Determine the [X, Y] coordinate at the center of the cell enclosing the given text.  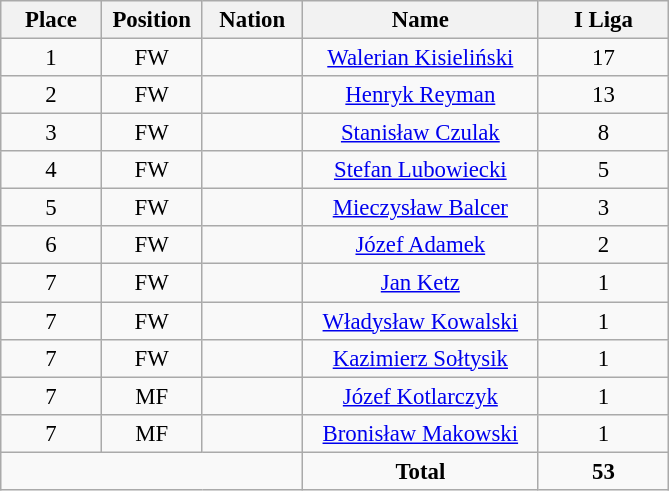
I Liga [604, 20]
Total [421, 471]
Position [152, 20]
Jan Ketz [421, 283]
Mieczysław Balcer [421, 208]
Place [52, 20]
Bronisław Makowski [421, 433]
8 [604, 133]
4 [52, 170]
17 [604, 58]
Name [421, 20]
Józef Kotlarczyk [421, 396]
Józef Adamek [421, 245]
Nation [252, 20]
Stanisław Czulak [421, 133]
6 [52, 245]
13 [604, 95]
53 [604, 471]
Stefan Lubowiecki [421, 170]
Władysław Kowalski [421, 321]
Henryk Reyman [421, 95]
Walerian Kisieliński [421, 58]
Kazimierz Sołtysik [421, 358]
